For the text-containing cell, return its midpoint in (x, y) coordinate format. 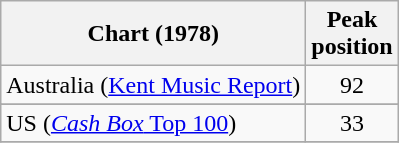
Australia (Kent Music Report) (154, 85)
US (Cash Box Top 100) (154, 123)
Chart (1978) (154, 34)
Peakposition (352, 34)
33 (352, 123)
92 (352, 85)
